Determine the (X, Y) coordinate at the center of the cell enclosing the given text.  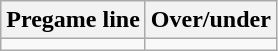
Over/under (210, 20)
Pregame line (74, 20)
